Find where the given text appears and provide that cell's center as [x, y] coordinate. 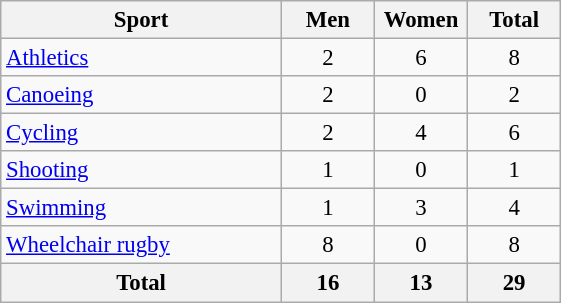
Women [420, 20]
13 [420, 283]
29 [514, 283]
Canoeing [142, 95]
Men [328, 20]
16 [328, 283]
Wheelchair rugby [142, 245]
3 [420, 208]
Cycling [142, 133]
Athletics [142, 58]
Swimming [142, 208]
Shooting [142, 170]
Sport [142, 20]
